From the cell containing the given text, extract its center point as (x, y) coordinate. 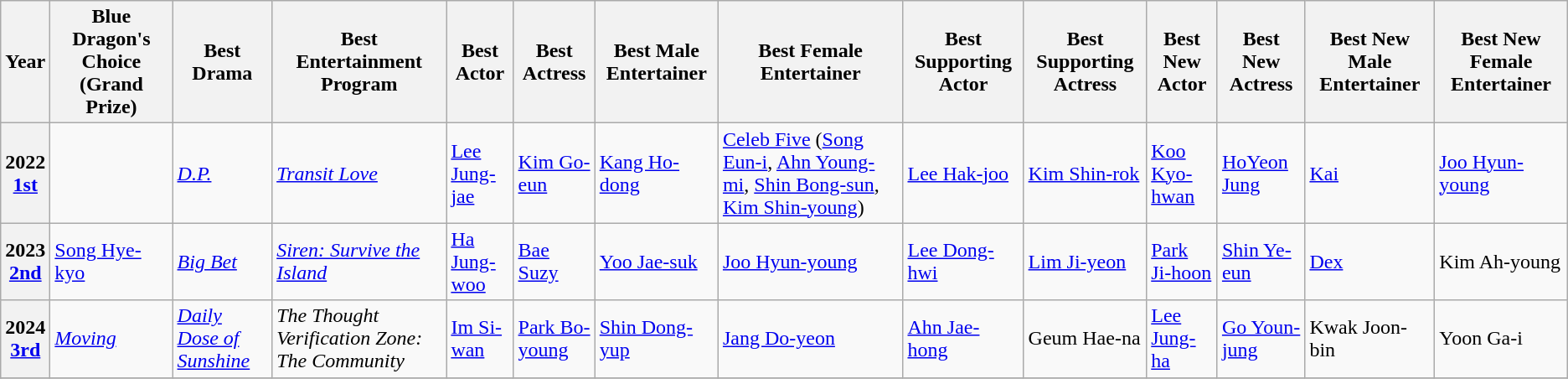
HoYeon Jung (1261, 173)
Shin Dong-yup (657, 339)
Song Hye-kyo (111, 262)
Kim Go-eun (554, 173)
Kwak Joon-bin (1370, 339)
Kang Ho-dong (657, 173)
Ahn Jae-hong (963, 339)
Park Bo-young (554, 339)
The Thought Verification Zone: The Community (359, 339)
Best New Actress (1261, 62)
Bae Suzy (554, 262)
Big Bet (223, 262)
Yoon Ga-i (1501, 339)
Park Ji-hoon (1183, 262)
Best New Actor (1183, 62)
20232nd (25, 262)
Best Supporting Actress (1086, 62)
Best Drama (223, 62)
Lee Jung-ha (1183, 339)
20243rd (25, 339)
Best New Male Entertainer (1370, 62)
Best Actor (480, 62)
20221st (25, 173)
Lee Jung-jae (480, 173)
Best Supporting Actor (963, 62)
Lee Dong-hwi (963, 262)
Kai (1370, 173)
Best Entertainment Program (359, 62)
Im Si-wan (480, 339)
Best Actress (554, 62)
Lim Ji-yeon (1086, 262)
Blue Dragon's Choice (Grand Prize) (111, 62)
Dex (1370, 262)
Year (25, 62)
Shin Ye-eun (1261, 262)
Best Male Entertainer (657, 62)
Best Female Entertainer (811, 62)
Transit Love (359, 173)
Siren: Survive the Island (359, 262)
Kim Shin-rok (1086, 173)
Go Youn-jung (1261, 339)
Jang Do-yeon (811, 339)
Moving (111, 339)
Koo Kyo-hwan (1183, 173)
D.P. (223, 173)
Lee Hak-joo (963, 173)
Yoo Jae-suk (657, 262)
Kim Ah-young (1501, 262)
Ha Jung-woo (480, 262)
Daily Dose of Sunshine (223, 339)
Geum Hae-na (1086, 339)
Best New Female Entertainer (1501, 62)
Celeb Five (Song Eun-i, Ahn Young-mi, Shin Bong-sun, Kim Shin-young) (811, 173)
